Determine the (X, Y) coordinate at the center of the cell enclosing the given text.  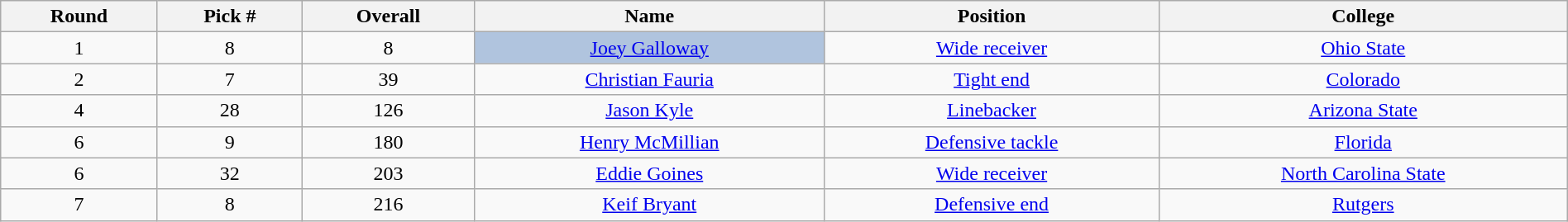
Tight end (992, 79)
Pick # (230, 17)
1 (79, 48)
Linebacker (992, 111)
Rutgers (1363, 205)
Christian Fauria (650, 79)
Arizona State (1363, 111)
32 (230, 173)
Position (992, 17)
216 (388, 205)
Defensive end (992, 205)
Defensive tackle (992, 142)
4 (79, 111)
203 (388, 173)
Ohio State (1363, 48)
9 (230, 142)
39 (388, 79)
Colorado (1363, 79)
Florida (1363, 142)
Keif Bryant (650, 205)
College (1363, 17)
180 (388, 142)
126 (388, 111)
Eddie Goines (650, 173)
Henry McMillian (650, 142)
Name (650, 17)
Round (79, 17)
2 (79, 79)
Jason Kyle (650, 111)
28 (230, 111)
Overall (388, 17)
North Carolina State (1363, 173)
Joey Galloway (650, 48)
